For the text-containing cell, return its midpoint in [X, Y] coordinate format. 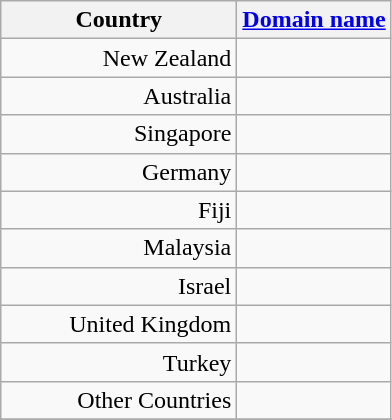
Domain name [314, 20]
New Zealand [119, 58]
Germany [119, 172]
Israel [119, 286]
Other Countries [119, 400]
Country [119, 20]
Malaysia [119, 248]
Australia [119, 96]
Turkey [119, 362]
Singapore [119, 134]
United Kingdom [119, 324]
Fiji [119, 210]
